Output the (x, y) coordinate of the center of the cell containing the given text.  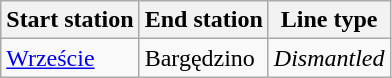
Wrzeście (70, 58)
Start station (70, 20)
End station (204, 20)
Dismantled (329, 58)
Bargędzino (204, 58)
Line type (329, 20)
